Identify which cell holds the provided text, then report its [X, Y] central coordinate. 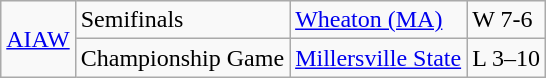
Semifinals [182, 20]
L 3–10 [506, 58]
W 7-6 [506, 20]
Wheaton (MA) [378, 20]
AIAW [38, 39]
Millersville State [378, 58]
Championship Game [182, 58]
